From the cell containing the given text, extract its center point as (x, y) coordinate. 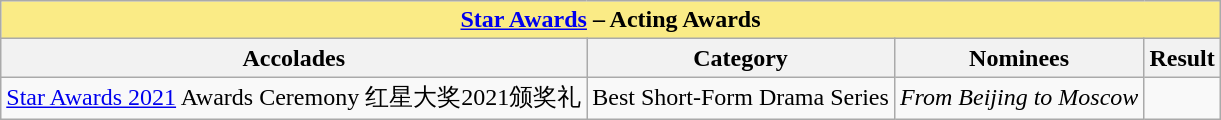
Result (1182, 58)
Star Awards – Acting Awards (611, 20)
Category (741, 58)
Best Short-Form Drama Series (741, 98)
Nominees (1018, 58)
From Beijing to Moscow (1018, 98)
Accolades (294, 58)
Star Awards 2021 Awards Ceremony 红星大奖2021颁奖礼 (294, 98)
